Determine the (x, y) coordinate at the center of the cell enclosing the given text.  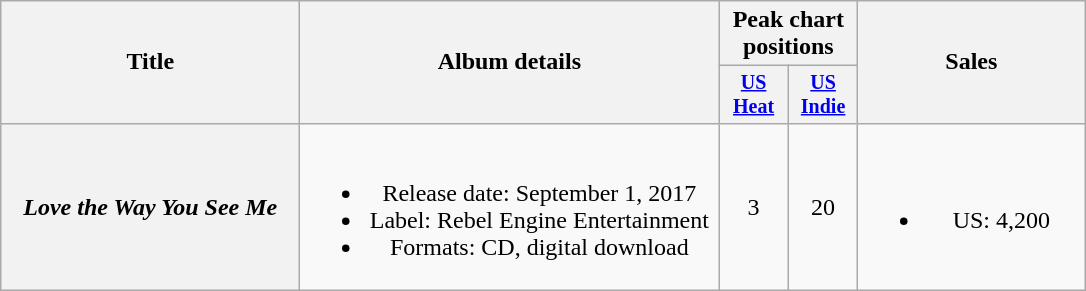
US: 4,200 (972, 206)
US Indie (822, 94)
Love the Way You See Me (150, 206)
Title (150, 62)
3 (754, 206)
20 (822, 206)
US Heat (754, 94)
Peak chart positions (788, 34)
Sales (972, 62)
Album details (510, 62)
Release date: September 1, 2017Label: Rebel Engine EntertainmentFormats: CD, digital download (510, 206)
